Return the [x, y] coordinate for the center point of the cell that contains the specified text.  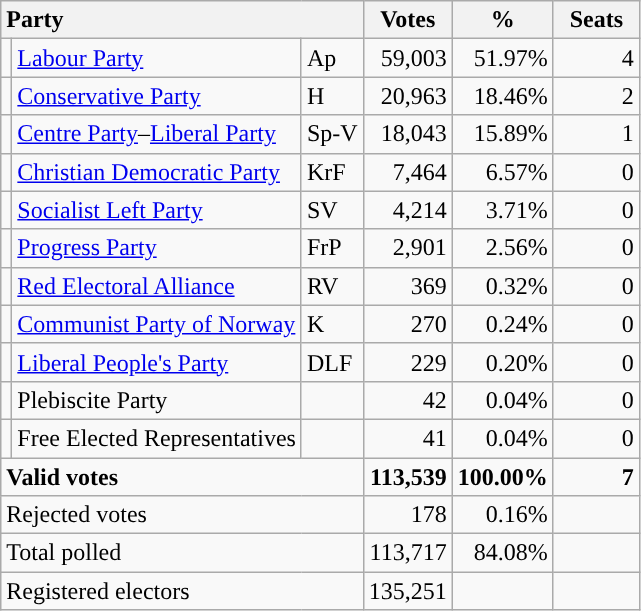
20,963 [408, 96]
Seats [596, 20]
DLF [332, 362]
4,214 [408, 210]
Total polled [182, 553]
135,251 [408, 591]
Labour Party [157, 58]
270 [408, 324]
RV [332, 286]
18.46% [502, 96]
% [502, 20]
Free Elected Representatives [157, 438]
FrP [332, 248]
0.16% [502, 515]
Communist Party of Norway [157, 324]
0.32% [502, 286]
2.56% [502, 248]
51.97% [502, 58]
Conservative Party [157, 96]
7,464 [408, 172]
178 [408, 515]
113,717 [408, 553]
Liberal People's Party [157, 362]
Centre Party–Liberal Party [157, 134]
229 [408, 362]
3.71% [502, 210]
6.57% [502, 172]
Christian Democratic Party [157, 172]
113,539 [408, 477]
K [332, 324]
Sp-V [332, 134]
2,901 [408, 248]
Votes [408, 20]
Party [182, 20]
KrF [332, 172]
Ap [332, 58]
H [332, 96]
7 [596, 477]
0.20% [502, 362]
2 [596, 96]
84.08% [502, 553]
0.24% [502, 324]
41 [408, 438]
59,003 [408, 58]
100.00% [502, 477]
Plebiscite Party [157, 400]
SV [332, 210]
18,043 [408, 134]
Progress Party [157, 248]
4 [596, 58]
369 [408, 286]
1 [596, 134]
Rejected votes [182, 515]
Red Electoral Alliance [157, 286]
42 [408, 400]
15.89% [502, 134]
Socialist Left Party [157, 210]
Valid votes [182, 477]
Registered electors [182, 591]
